From the cell containing the given text, extract its center point as (x, y) coordinate. 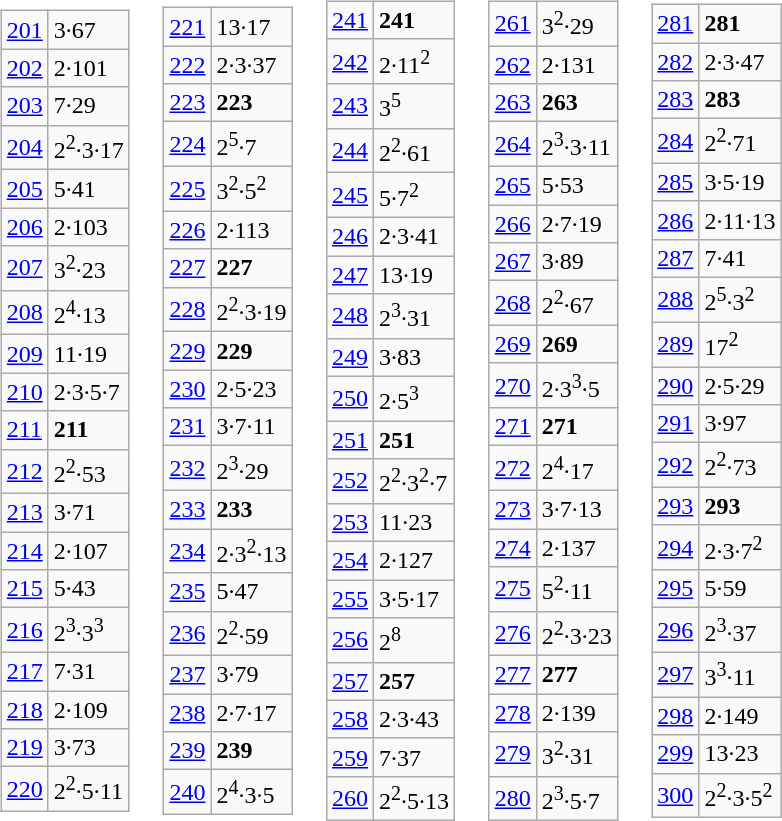
2·127 (414, 561)
220 (24, 790)
23·5·7 (576, 798)
279 (512, 754)
3·83 (414, 357)
3·67 (88, 30)
7·37 (414, 757)
23·37 (740, 630)
23·31 (414, 316)
11·23 (414, 522)
243 (350, 106)
3·89 (576, 262)
295 (676, 589)
2·7·19 (576, 224)
286 (676, 220)
5·59 (740, 589)
2·7·17 (252, 713)
3·79 (252, 675)
23·33 (88, 630)
287 (676, 258)
265 (512, 185)
32·31 (576, 754)
5·41 (88, 189)
22·67 (576, 304)
268 (512, 304)
24·17 (576, 468)
32·23 (88, 268)
252 (350, 482)
261 (512, 24)
284 (676, 142)
35 (414, 106)
273 (512, 509)
237 (188, 675)
2·101 (88, 68)
2·131 (576, 65)
5·53 (576, 185)
22·3·23 (576, 634)
266 (512, 224)
2·11·13 (740, 220)
210 (24, 392)
298 (676, 716)
203 (24, 106)
23·29 (252, 468)
22·5·13 (414, 798)
214 (24, 551)
3·7·13 (576, 509)
294 (676, 548)
282 (676, 62)
2·3·41 (414, 237)
3·5·17 (414, 599)
290 (676, 386)
280 (512, 798)
28 (414, 640)
2·3·37 (252, 65)
2·5·23 (252, 389)
172 (740, 344)
235 (188, 592)
270 (512, 386)
22·61 (414, 150)
2·3·5·7 (88, 392)
2·3·72 (740, 548)
260 (350, 798)
2·5·29 (740, 386)
52·11 (576, 590)
215 (24, 589)
22·5·11 (88, 790)
22·53 (88, 472)
22·3·19 (252, 310)
2·103 (88, 227)
230 (188, 389)
3·97 (740, 424)
212 (24, 472)
2·139 (576, 713)
219 (24, 748)
5·43 (88, 589)
238 (188, 713)
231 (188, 427)
250 (350, 398)
3·73 (88, 748)
299 (676, 754)
259 (350, 757)
255 (350, 599)
13·19 (414, 275)
22·3·52 (740, 796)
2·149 (740, 716)
204 (24, 148)
267 (512, 262)
262 (512, 65)
207 (24, 268)
202 (24, 68)
5·72 (414, 196)
218 (24, 709)
22·73 (740, 466)
256 (350, 640)
25·7 (252, 144)
217 (24, 671)
246 (350, 237)
2·32·13 (252, 552)
2·107 (88, 551)
7·31 (88, 671)
296 (676, 630)
5·47 (252, 592)
240 (188, 792)
245 (350, 196)
7·41 (740, 258)
23·3·11 (576, 144)
3·71 (88, 513)
216 (24, 630)
234 (188, 552)
276 (512, 634)
13·17 (252, 27)
285 (676, 182)
253 (350, 522)
2·53 (414, 398)
201 (24, 30)
247 (350, 275)
289 (676, 344)
228 (188, 310)
24·13 (88, 312)
2·33·5 (576, 386)
232 (188, 468)
3·5·19 (740, 182)
224 (188, 144)
221 (188, 27)
22·3·17 (88, 148)
22·71 (740, 142)
2·137 (576, 548)
272 (512, 468)
297 (676, 674)
2·112 (414, 62)
248 (350, 316)
13·23 (740, 754)
249 (350, 357)
242 (350, 62)
32·29 (576, 24)
24·3·5 (252, 792)
225 (188, 188)
226 (188, 230)
11·19 (88, 354)
22·32·7 (414, 482)
3·7·11 (252, 427)
208 (24, 312)
300 (676, 796)
209 (24, 354)
254 (350, 561)
292 (676, 466)
22·59 (252, 634)
7·29 (88, 106)
291 (676, 424)
32·52 (252, 188)
33·11 (740, 674)
25·32 (740, 300)
2·3·43 (414, 719)
275 (512, 590)
205 (24, 189)
2·109 (88, 709)
288 (676, 300)
274 (512, 548)
258 (350, 719)
213 (24, 513)
236 (188, 634)
2·3·47 (740, 62)
206 (24, 227)
264 (512, 144)
278 (512, 713)
222 (188, 65)
244 (350, 150)
2·113 (252, 230)
